Search for the cell housing the specified text and yield its [X, Y] center coordinate. 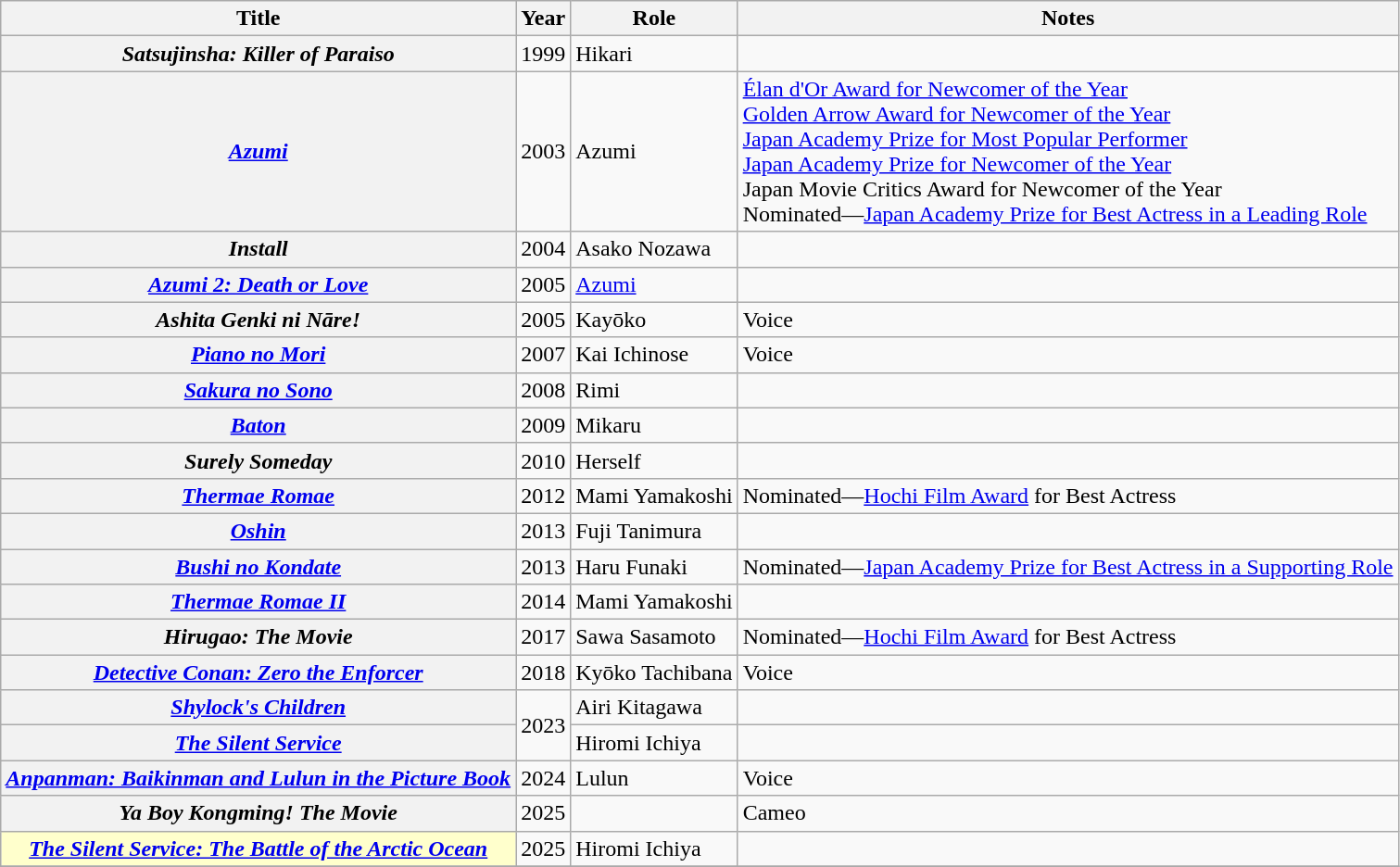
Title [259, 19]
Role [654, 19]
Asako Nozawa [654, 249]
Haru Funaki [654, 566]
Install [259, 249]
2004 [543, 249]
2017 [543, 637]
Herself [654, 460]
2023 [543, 725]
Thermae Romae [259, 496]
The Silent Service [259, 743]
2007 [543, 355]
Kayōko [654, 320]
Kyōko Tachibana [654, 672]
2018 [543, 672]
Satsujinsha: Killer of Paraiso [259, 54]
2012 [543, 496]
Detective Conan: Zero the Enforcer [259, 672]
Sakura no Sono [259, 390]
Fuji Tanimura [654, 531]
2010 [543, 460]
Oshin [259, 531]
1999 [543, 54]
Hikari [654, 54]
Anpanman: Baikinman and Lulun in the Picture Book [259, 778]
The Silent Service: The Battle of the Arctic Ocean [259, 848]
Piano no Mori [259, 355]
Surely Someday [259, 460]
Lulun [654, 778]
Bushi no Kondate [259, 566]
Azumi 2: Death or Love [259, 284]
Thermae Romae II [259, 602]
Mikaru [654, 425]
Cameo [1067, 813]
Shylock's Children [259, 708]
Rimi [654, 390]
2024 [543, 778]
2008 [543, 390]
2009 [543, 425]
Notes [1067, 19]
2014 [543, 602]
Ashita Genki ni Nāre! [259, 320]
Airi Kitagawa [654, 708]
Hirugao: The Movie [259, 637]
Baton [259, 425]
2003 [543, 152]
Sawa Sasamoto [654, 637]
Nominated—Japan Academy Prize for Best Actress in a Supporting Role [1067, 566]
Kai Ichinose [654, 355]
Ya Boy Kongming! The Movie [259, 813]
Year [543, 19]
